Extract the [X, Y] coordinate from the center of the cell holding the provided text.  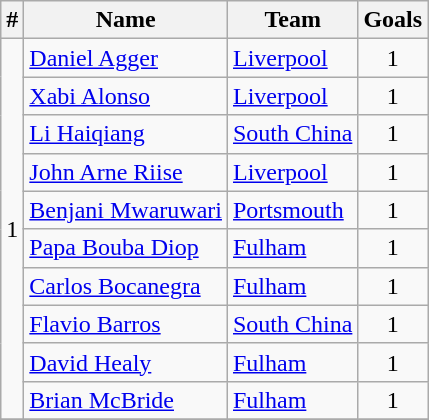
Name [126, 20]
Li Haiqiang [126, 134]
Goals [393, 20]
Xabi Alonso [126, 96]
Carlos Bocanegra [126, 286]
# [12, 20]
Papa Bouba Diop [126, 248]
Brian McBride [126, 400]
John Arne Riise [126, 172]
Flavio Barros [126, 324]
Daniel Agger [126, 58]
Team [292, 20]
Portsmouth [292, 210]
David Healy [126, 362]
Benjani Mwaruwari [126, 210]
